Output the [x, y] coordinate of the center of the cell containing the given text.  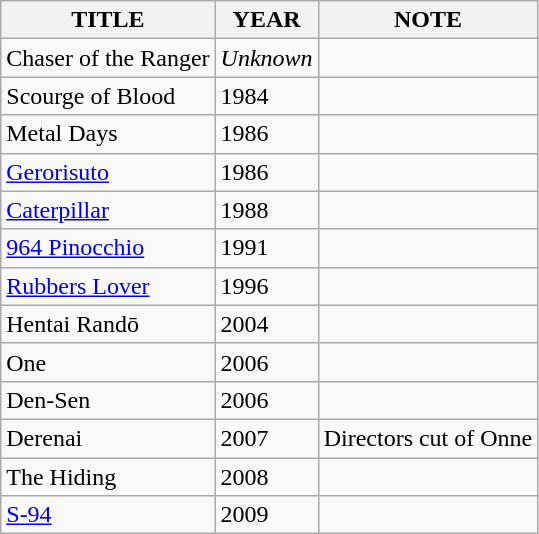
YEAR [266, 20]
TITLE [108, 20]
Directors cut of Onne [428, 438]
1988 [266, 210]
964 Pinocchio [108, 248]
Derenai [108, 438]
Gerorisuto [108, 172]
2004 [266, 324]
Scourge of Blood [108, 96]
Metal Days [108, 134]
1991 [266, 248]
Caterpillar [108, 210]
2008 [266, 477]
Rubbers Lover [108, 286]
1996 [266, 286]
2009 [266, 515]
2007 [266, 438]
S-94 [108, 515]
One [108, 362]
Unknown [266, 58]
Chaser of the Ranger [108, 58]
NOTE [428, 20]
Hentai Randō [108, 324]
Den-Sen [108, 400]
1984 [266, 96]
The Hiding [108, 477]
